Determine the (X, Y) coordinate at the center of the cell enclosing the given text.  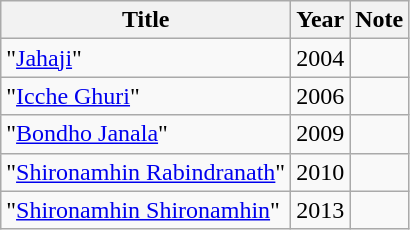
2009 (320, 134)
2010 (320, 172)
2004 (320, 58)
2006 (320, 96)
2013 (320, 210)
Note (380, 20)
Year (320, 20)
"Jahaji" (146, 58)
"Shironamhin Shironamhin" (146, 210)
Title (146, 20)
"Icche Ghuri" (146, 96)
"Bondho Janala" (146, 134)
"Shironamhin Rabindranath" (146, 172)
